Provide the (X, Y) coordinate of the cell's center where the given text is located.  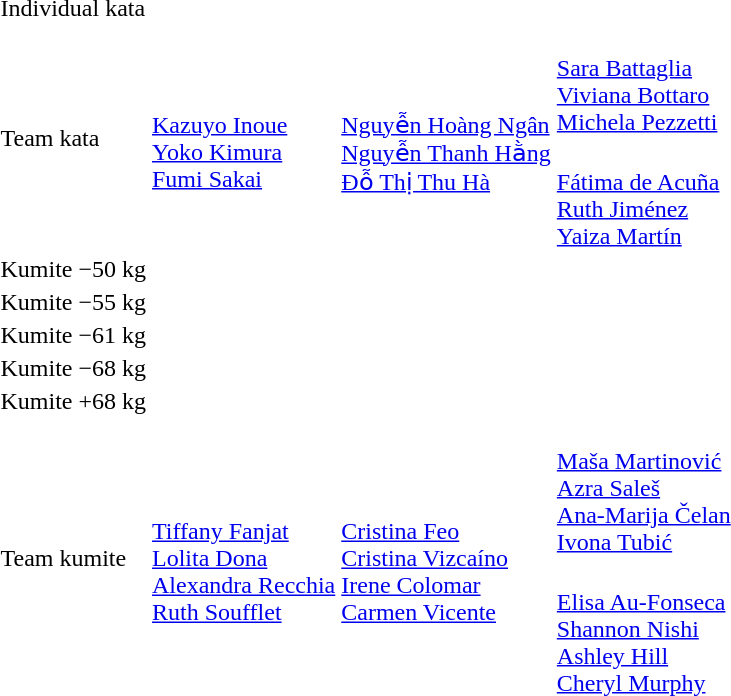
Nguyễn Hoàng NgânNguyễn Thanh HằngĐỗ Thị Thu Hà (446, 138)
Kazuyo InoueYoko KimuraFumi Sakai (244, 138)
